Provide the [X, Y] coordinate of the cell's center where the given text is located.  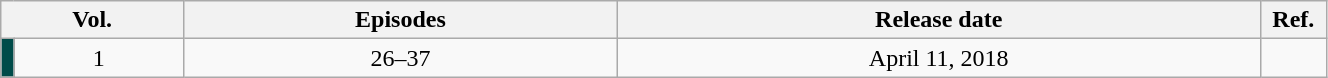
26–37 [401, 58]
1 [99, 58]
Release date [938, 20]
Episodes [401, 20]
Ref. [1293, 20]
Vol. [92, 20]
April 11, 2018 [938, 58]
